Identify which cell holds the provided text, then report its (x, y) central coordinate. 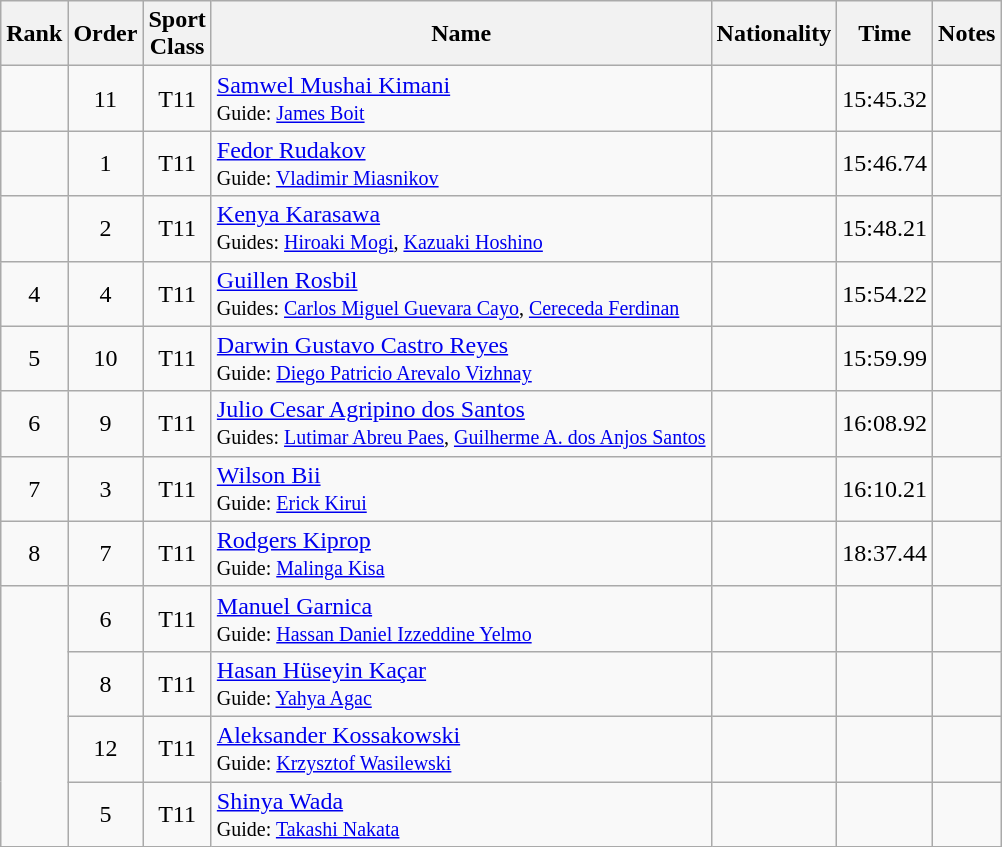
Name (461, 34)
Nationality (774, 34)
Shinya WadaGuide: Takashi Nakata (461, 814)
Manuel GarnicaGuide: Hassan Daniel Izzeddine Yelmo (461, 618)
1 (106, 164)
Guillen RosbilGuides: Carlos Miguel Guevara Cayo, Cereceda Ferdinan (461, 294)
15:48.21 (885, 228)
Samwel Mushai KimaniGuide: James Boit (461, 98)
15:46.74 (885, 164)
16:08.92 (885, 424)
Rodgers KipropGuide: Malinga Kisa (461, 554)
15:45.32 (885, 98)
9 (106, 424)
Time (885, 34)
18:37.44 (885, 554)
SportClass (177, 34)
Rank (34, 34)
Aleksander KossakowskiGuide: Krzysztof Wasilewski (461, 748)
Kenya KarasawaGuides: Hiroaki Mogi, Kazuaki Hoshino (461, 228)
16:10.21 (885, 488)
15:54.22 (885, 294)
10 (106, 358)
Fedor RudakovGuide: Vladimir Miasnikov (461, 164)
3 (106, 488)
Wilson BiiGuide: Erick Kirui (461, 488)
12 (106, 748)
Order (106, 34)
Notes (967, 34)
Julio Cesar Agripino dos SantosGuides: Lutimar Abreu Paes, Guilherme A. dos Anjos Santos (461, 424)
15:59.99 (885, 358)
Darwin Gustavo Castro ReyesGuide: Diego Patricio Arevalo Vizhnay (461, 358)
Hasan Hüseyin KaçarGuide: Yahya Agac (461, 684)
11 (106, 98)
2 (106, 228)
